Identify which cell holds the provided text, then report its [x, y] central coordinate. 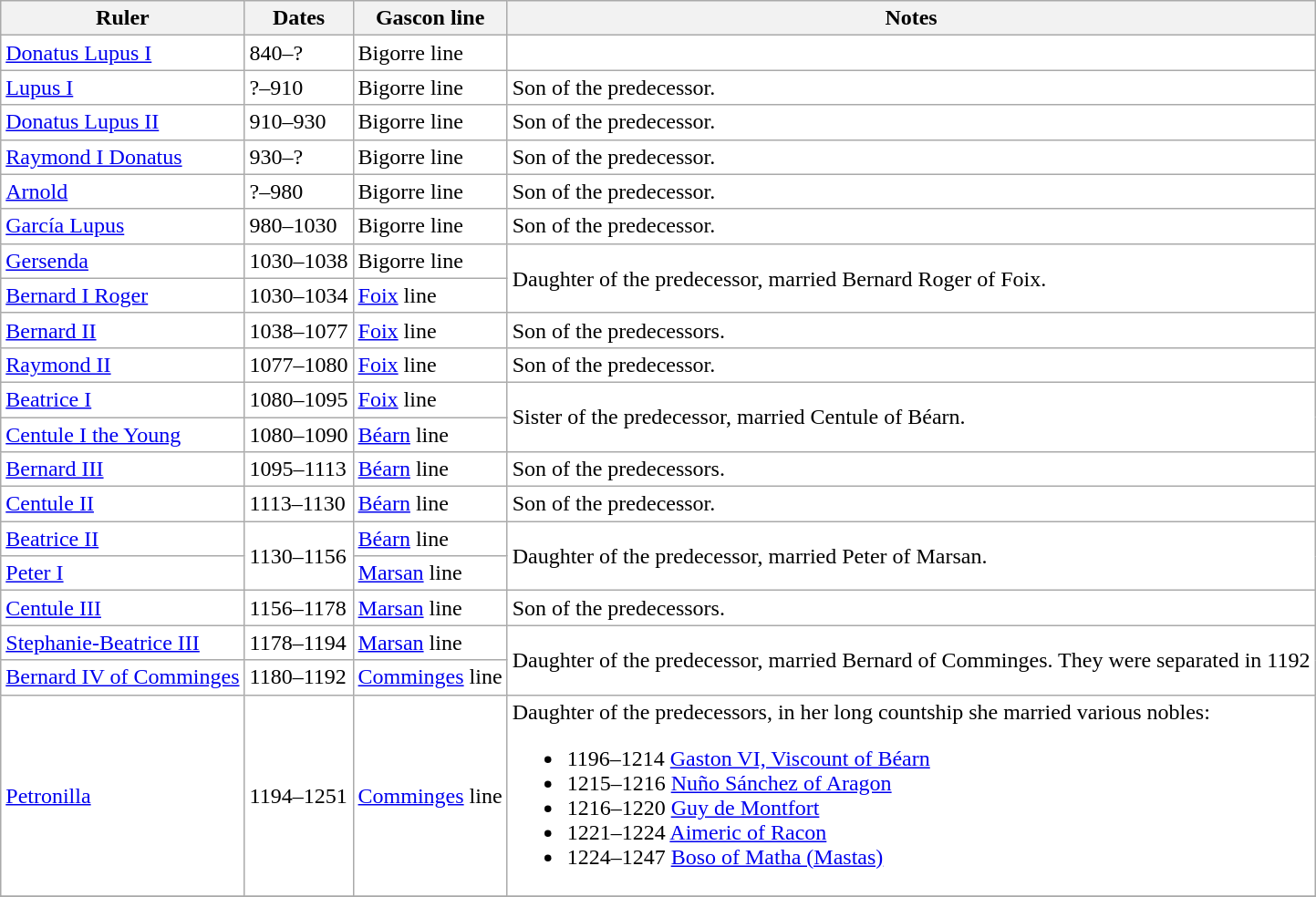
930–? [299, 157]
Dates [299, 18]
Petronilla [122, 795]
Raymond II [122, 365]
Bernard IV of Comminges [122, 677]
1130–1156 [299, 556]
840–? [299, 53]
Arnold [122, 191]
Gersenda [122, 261]
1178–1194 [299, 643]
Sister of the predecessor, married Centule of Béarn. [911, 417]
Ruler [122, 18]
Raymond I Donatus [122, 157]
Bernard I Roger [122, 295]
Gascon line [430, 18]
Bernard II [122, 330]
Stephanie-Beatrice III [122, 643]
1030–1034 [299, 295]
García Lupus [122, 226]
1180–1192 [299, 677]
1080–1095 [299, 399]
Centule III [122, 608]
1038–1077 [299, 330]
1113–1130 [299, 504]
Daughter of the predecessor, married Peter of Marsan. [911, 556]
?–910 [299, 88]
Donatus Lupus I [122, 53]
1030–1038 [299, 261]
Peter I [122, 573]
Daughter of the predecessor, married Bernard of Comminges. They were separated in 1192 [911, 660]
Bernard III [122, 469]
Centule II [122, 504]
Beatrice I [122, 399]
Beatrice II [122, 539]
1156–1178 [299, 608]
Donatus Lupus II [122, 122]
?–980 [299, 191]
980–1030 [299, 226]
910–930 [299, 122]
1194–1251 [299, 795]
1095–1113 [299, 469]
Daughter of the predecessor, married Bernard Roger of Foix. [911, 278]
Centule I the Young [122, 435]
1077–1080 [299, 365]
Notes [911, 18]
1080–1090 [299, 435]
Lupus I [122, 88]
